Return the (x, y) coordinate for the center point of the cell that contains the specified text.  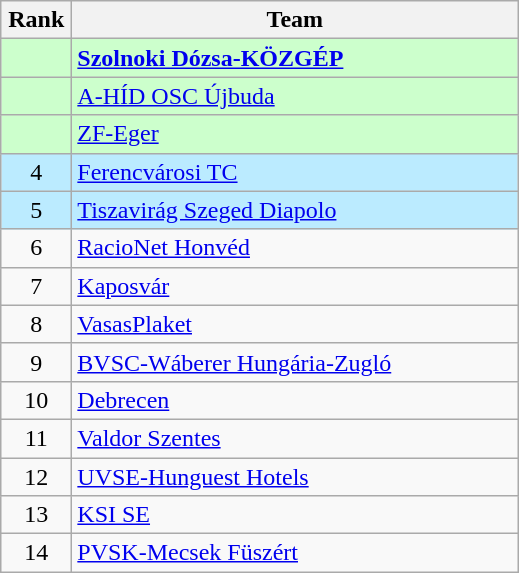
BVSC-Wáberer Hungária-Zugló (295, 362)
Ferencvárosi TC (295, 172)
13 (36, 515)
5 (36, 210)
VasasPlaket (295, 324)
Kaposvár (295, 286)
10 (36, 400)
9 (36, 362)
Szolnoki Dózsa-KÖZGÉP (295, 58)
11 (36, 438)
Debrecen (295, 400)
Valdor Szentes (295, 438)
ZF-Eger (295, 134)
8 (36, 324)
7 (36, 286)
UVSE-Hunguest Hotels (295, 477)
Tiszavirág Szeged Diapolo (295, 210)
Team (295, 20)
PVSK-Mecsek Füszért (295, 553)
4 (36, 172)
14 (36, 553)
A-HÍD OSC Újbuda (295, 96)
RacioNet Honvéd (295, 248)
6 (36, 248)
12 (36, 477)
KSI SE (295, 515)
Rank (36, 20)
